Locate the cell with the specified text and output its [X, Y] center coordinate. 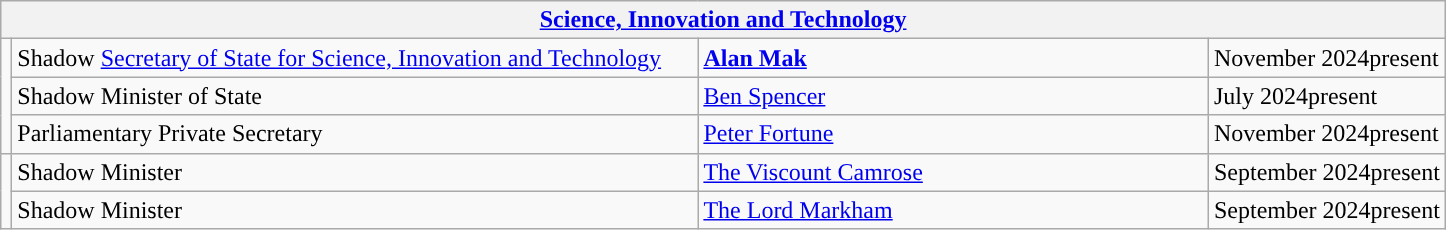
Alan Mak [954, 58]
Shadow Secretary of State for Science, Innovation and Technology [355, 58]
Science, Innovation and Technology [724, 20]
Peter Fortune [954, 134]
July 2024present [1326, 96]
The Lord Markham [954, 210]
Ben Spencer [954, 96]
Parliamentary Private Secretary [355, 134]
Shadow Minister of State [355, 96]
The Viscount Camrose [954, 172]
